Return the (X, Y) coordinate for the center point of the cell that contains the specified text.  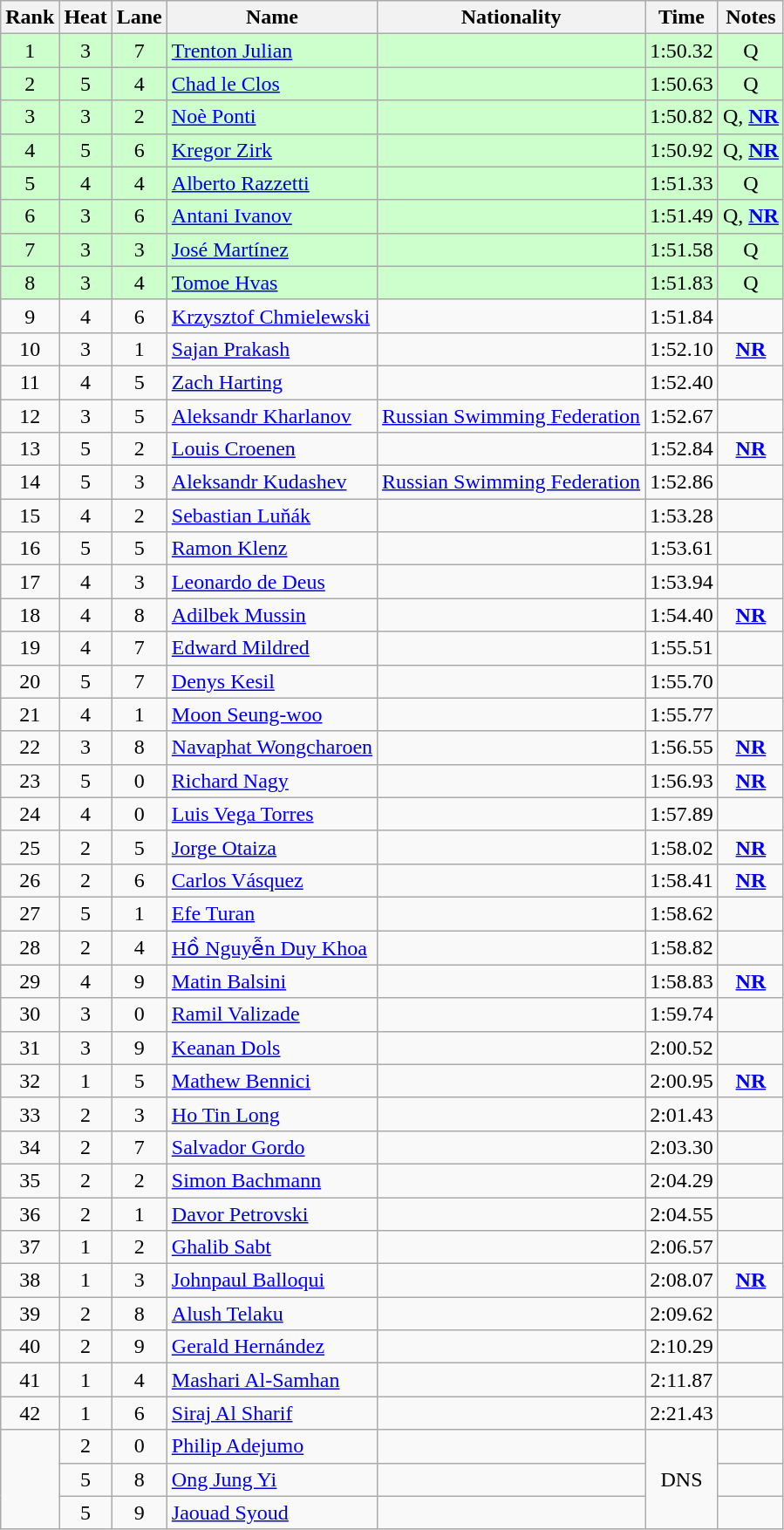
1:57.89 (682, 814)
38 (30, 1281)
Adilbek Mussin (272, 615)
1:53.94 (682, 582)
1:52.10 (682, 349)
Davor Petrovski (272, 1213)
Kregor Zirk (272, 150)
Notes (750, 17)
1:52.40 (682, 382)
Louis Croenen (272, 449)
27 (30, 913)
1:50.32 (682, 51)
Noè Ponti (272, 117)
1:55.51 (682, 648)
Jaouad Syoud (272, 1513)
Tomoe Hvas (272, 283)
21 (30, 714)
Lane (140, 17)
13 (30, 449)
Luis Vega Torres (272, 814)
32 (30, 1081)
Time (682, 17)
1:58.02 (682, 847)
2:01.43 (682, 1114)
Leonardo de Deus (272, 582)
2:11.87 (682, 1380)
1:58.62 (682, 913)
1:51.33 (682, 183)
36 (30, 1213)
28 (30, 947)
23 (30, 781)
Edward Mildred (272, 648)
Ho Tin Long (272, 1114)
39 (30, 1314)
1:51.58 (682, 249)
Efe Turan (272, 913)
Hồ Nguyễn Duy Khoa (272, 947)
19 (30, 648)
40 (30, 1347)
Krzysztof Chmielewski (272, 316)
Nationality (511, 17)
Mathew Bennici (272, 1081)
10 (30, 349)
29 (30, 981)
1:52.86 (682, 482)
Chad le Clos (272, 84)
Navaphat Wongcharoen (272, 748)
José Martínez (272, 249)
1:55.77 (682, 714)
Sebastian Luňák (272, 516)
34 (30, 1147)
Jorge Otaiza (272, 847)
2:06.57 (682, 1247)
18 (30, 615)
Denys Kesil (272, 681)
1:50.63 (682, 84)
Keanan Dols (272, 1048)
Ong Jung Yi (272, 1479)
1:56.55 (682, 748)
2:00.52 (682, 1048)
1:53.28 (682, 516)
1:50.92 (682, 150)
Alberto Razzetti (272, 183)
Aleksandr Kharlanov (272, 416)
26 (30, 880)
2:21.43 (682, 1413)
1:58.82 (682, 947)
Mashari Al-Samhan (272, 1380)
Richard Nagy (272, 781)
17 (30, 582)
Simon Bachmann (272, 1180)
1:52.67 (682, 416)
2:04.55 (682, 1213)
42 (30, 1413)
22 (30, 748)
1:51.83 (682, 283)
Zach Harting (272, 382)
2:08.07 (682, 1281)
DNS (682, 1479)
1:50.82 (682, 117)
Heat (85, 17)
1:54.40 (682, 615)
1:53.61 (682, 549)
Moon Seung-woo (272, 714)
25 (30, 847)
2:09.62 (682, 1314)
33 (30, 1114)
Gerald Hernández (272, 1347)
2:10.29 (682, 1347)
Rank (30, 17)
1:58.41 (682, 880)
1:56.93 (682, 781)
Name (272, 17)
35 (30, 1180)
Trenton Julian (272, 51)
16 (30, 549)
1:51.49 (682, 216)
2:03.30 (682, 1147)
Johnpaul Balloqui (272, 1281)
Alush Telaku (272, 1314)
Carlos Vásquez (272, 880)
Siraj Al Sharif (272, 1413)
15 (30, 516)
24 (30, 814)
30 (30, 1014)
12 (30, 416)
1:52.84 (682, 449)
11 (30, 382)
Aleksandr Kudashev (272, 482)
Matin Balsini (272, 981)
20 (30, 681)
31 (30, 1048)
Ramon Klenz (272, 549)
41 (30, 1380)
14 (30, 482)
Philip Adejumo (272, 1446)
2:00.95 (682, 1081)
37 (30, 1247)
1:55.70 (682, 681)
Salvador Gordo (272, 1147)
Sajan Prakash (272, 349)
Ramil Valizade (272, 1014)
1:51.84 (682, 316)
Ghalib Sabt (272, 1247)
Antani Ivanov (272, 216)
1:58.83 (682, 981)
1:59.74 (682, 1014)
2:04.29 (682, 1180)
